For the text-containing cell, return its midpoint in (x, y) coordinate format. 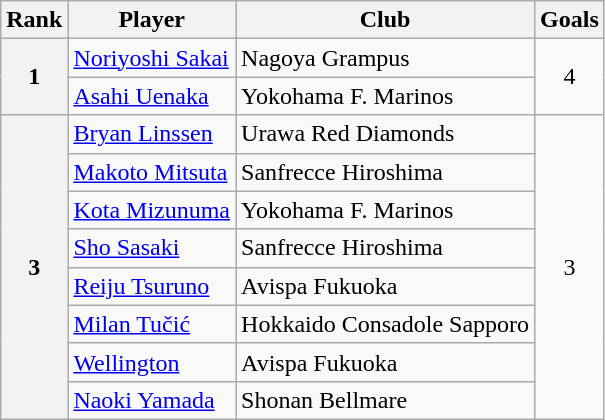
1 (34, 77)
Naoki Yamada (152, 400)
Bryan Linssen (152, 134)
Milan Tučić (152, 324)
Sho Sasaki (152, 248)
Wellington (152, 362)
Kota Mizunuma (152, 210)
4 (570, 77)
Noriyoshi Sakai (152, 58)
Reiju Tsuruno (152, 286)
Club (386, 20)
Nagoya Grampus (386, 58)
Makoto Mitsuta (152, 172)
Goals (570, 20)
Rank (34, 20)
Hokkaido Consadole Sapporo (386, 324)
Player (152, 20)
Shonan Bellmare (386, 400)
Asahi Uenaka (152, 96)
Urawa Red Diamonds (386, 134)
